Locate the cell with the specified text and output its (X, Y) center coordinate. 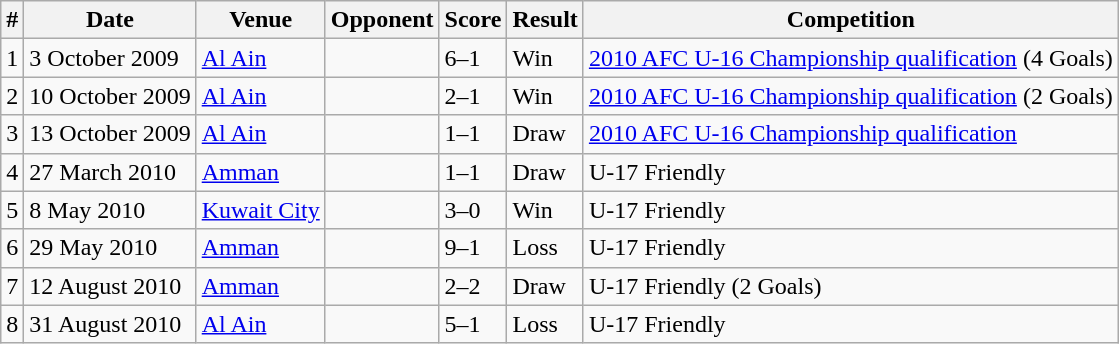
Kuwait City (260, 210)
1 (12, 58)
2010 AFC U-16 Championship qualification (4 Goals) (850, 58)
2010 AFC U-16 Championship qualification (2 Goals) (850, 96)
27 March 2010 (110, 172)
3 (12, 134)
Date (110, 20)
Competition (850, 20)
Opponent (382, 20)
U-17 Friendly (2 Goals) (850, 286)
3 October 2009 (110, 58)
10 October 2009 (110, 96)
2010 AFC U-16 Championship qualification (850, 134)
13 October 2009 (110, 134)
# (12, 20)
2 (12, 96)
6 (12, 248)
5–1 (473, 324)
31 August 2010 (110, 324)
2–2 (473, 286)
Result (545, 20)
2–1 (473, 96)
8 (12, 324)
Venue (260, 20)
6–1 (473, 58)
3–0 (473, 210)
7 (12, 286)
5 (12, 210)
12 August 2010 (110, 286)
4 (12, 172)
8 May 2010 (110, 210)
Score (473, 20)
29 May 2010 (110, 248)
9–1 (473, 248)
